Determine the (x, y) coordinate at the center of the cell enclosing the given text.  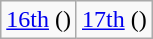
16th () (39, 20)
17th () (114, 20)
